For the text-containing cell, return its midpoint in [x, y] coordinate format. 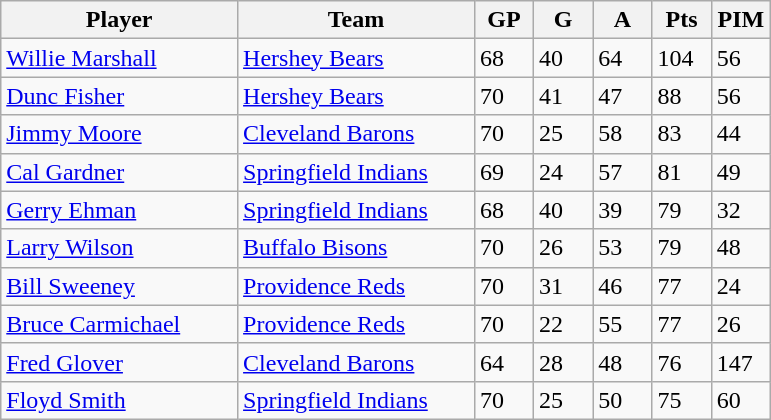
Willie Marshall [120, 58]
104 [682, 58]
83 [682, 134]
Jimmy Moore [120, 134]
69 [504, 172]
22 [564, 324]
49 [740, 172]
Bill Sweeney [120, 286]
Bruce Carmichael [120, 324]
50 [622, 400]
Floyd Smith [120, 400]
A [622, 20]
28 [564, 362]
81 [682, 172]
46 [622, 286]
75 [682, 400]
44 [740, 134]
55 [622, 324]
39 [622, 210]
147 [740, 362]
31 [564, 286]
76 [682, 362]
58 [622, 134]
88 [682, 96]
Buffalo Bisons [356, 248]
53 [622, 248]
Gerry Ehman [120, 210]
Pts [682, 20]
Cal Gardner [120, 172]
PIM [740, 20]
32 [740, 210]
57 [622, 172]
GP [504, 20]
Player [120, 20]
Fred Glover [120, 362]
47 [622, 96]
41 [564, 96]
G [564, 20]
60 [740, 400]
Dunc Fisher [120, 96]
Larry Wilson [120, 248]
Team [356, 20]
